Locate the cell with the specified text and output its [X, Y] center coordinate. 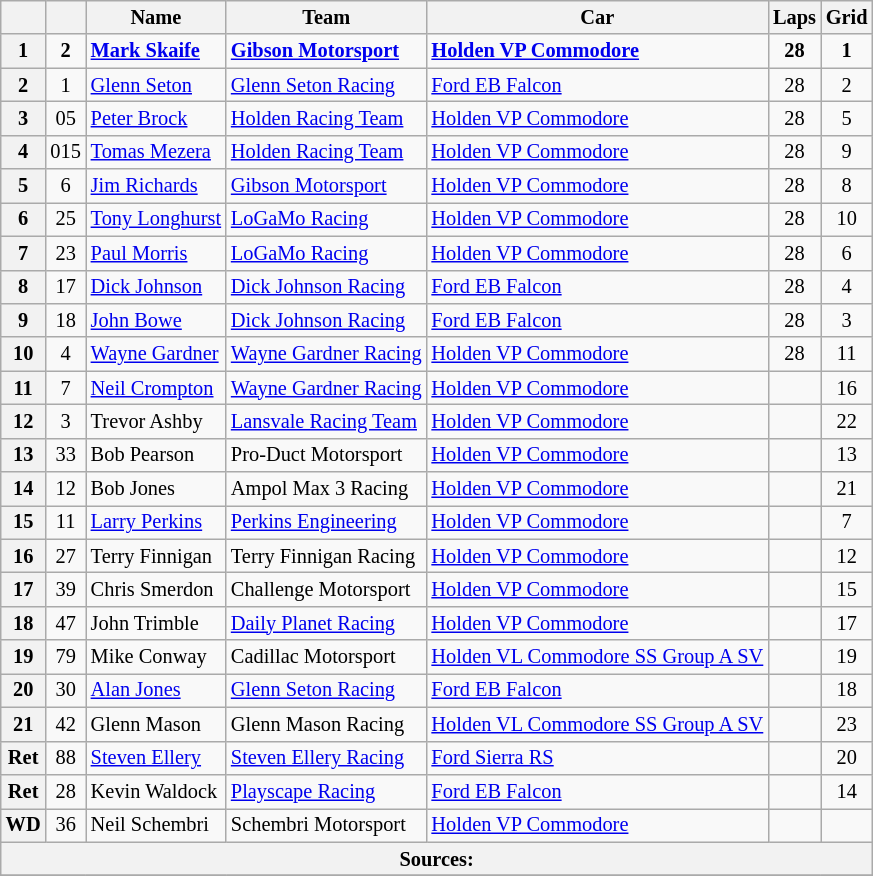
John Bowe [156, 320]
Laps [794, 17]
36 [66, 825]
Kevin Waldock [156, 791]
Mark Skaife [156, 51]
27 [66, 556]
Ford Sierra RS [598, 758]
Cadillac Motorsport [326, 657]
Wayne Gardner [156, 354]
WD [24, 825]
Glenn Mason [156, 724]
39 [66, 589]
John Trimble [156, 623]
Lansvale Racing Team [326, 421]
Alan Jones [156, 690]
33 [66, 455]
Chris Smerdon [156, 589]
Mike Conway [156, 657]
05 [66, 118]
Pro-Duct Motorsport [326, 455]
Terry Finnigan Racing [326, 556]
Schembri Motorsport [326, 825]
Terry Finnigan [156, 556]
Neil Crompton [156, 388]
Perkins Engineering [326, 522]
Grid [847, 17]
Bob Pearson [156, 455]
Steven Ellery Racing [326, 758]
Paul Morris [156, 253]
Playscape Racing [326, 791]
Name [156, 17]
88 [66, 758]
Peter Brock [156, 118]
Daily Planet Racing [326, 623]
25 [66, 219]
Tony Longhurst [156, 219]
Challenge Motorsport [326, 589]
Glenn Mason Racing [326, 724]
42 [66, 724]
Tomas Mezera [156, 152]
Steven Ellery [156, 758]
Glenn Seton [156, 85]
Team [326, 17]
47 [66, 623]
Ampol Max 3 Racing [326, 489]
79 [66, 657]
30 [66, 690]
Car [598, 17]
015 [66, 152]
Larry Perkins [156, 522]
Sources: [437, 859]
Dick Johnson [156, 287]
Jim Richards [156, 186]
Bob Jones [156, 489]
Neil Schembri [156, 825]
22 [847, 421]
Trevor Ashby [156, 421]
